Capture the cell that displays the provided text and extract its (x, y) central coordinate. 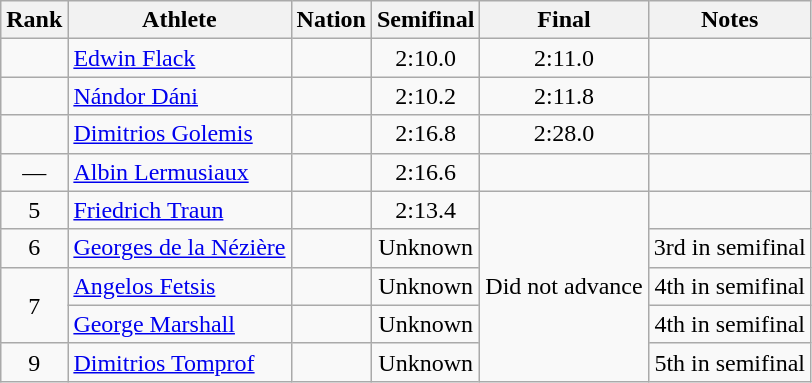
2:28.0 (564, 134)
5 (34, 210)
Athlete (180, 20)
5th in semifinal (730, 362)
Semifinal (425, 20)
2:10.0 (425, 58)
2:11.8 (564, 96)
9 (34, 362)
Rank (34, 20)
6 (34, 248)
2:13.4 (425, 210)
George Marshall (180, 324)
Dimitrios Tomprof (180, 362)
Final (564, 20)
Angelos Fetsis (180, 286)
Edwin Flack (180, 58)
2:10.2 (425, 96)
— (34, 172)
Nándor Dáni (180, 96)
7 (34, 305)
2:16.6 (425, 172)
Nation (331, 20)
2:16.8 (425, 134)
Albin Lermusiaux (180, 172)
Friedrich Traun (180, 210)
2:11.0 (564, 58)
Did not advance (564, 286)
Notes (730, 20)
Dimitrios Golemis (180, 134)
Georges de la Nézière (180, 248)
3rd in semifinal (730, 248)
